Output the (X, Y) coordinate of the center of the cell containing the given text.  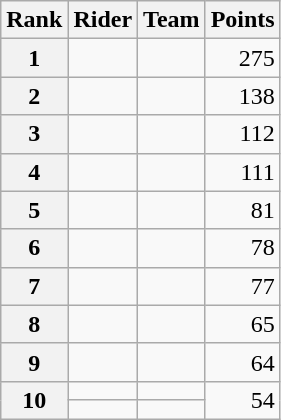
Rank (34, 20)
Rider (103, 20)
Team (172, 20)
10 (34, 400)
81 (242, 210)
1 (34, 58)
275 (242, 58)
78 (242, 248)
111 (242, 172)
5 (34, 210)
77 (242, 286)
54 (242, 400)
6 (34, 248)
8 (34, 324)
3 (34, 134)
9 (34, 362)
2 (34, 96)
65 (242, 324)
4 (34, 172)
7 (34, 286)
Points (242, 20)
138 (242, 96)
112 (242, 134)
64 (242, 362)
